From the cell containing the given text, extract its center point as [X, Y] coordinate. 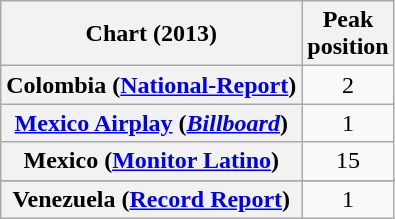
2 [348, 85]
Colombia (National-Report) [152, 85]
Chart (2013) [152, 34]
Venezuela (Record Report) [152, 199]
Mexico Airplay (Billboard) [152, 123]
15 [348, 161]
Peakposition [348, 34]
Mexico (Monitor Latino) [152, 161]
